Detect which cell encompasses the target text, then output its [X, Y] center coordinate. 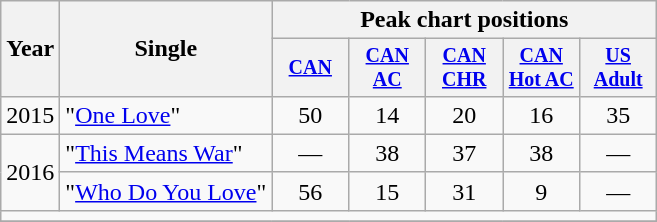
16 [542, 115]
Single [166, 49]
US Adult [618, 68]
CAN Hot AC [542, 68]
9 [542, 191]
CAN CHR [464, 68]
2016 [30, 172]
Year [30, 49]
31 [464, 191]
"One Love" [166, 115]
14 [388, 115]
35 [618, 115]
CAN [310, 68]
"This Means War" [166, 153]
"Who Do You Love" [166, 191]
37 [464, 153]
Peak chart positions [464, 20]
20 [464, 115]
15 [388, 191]
56 [310, 191]
50 [310, 115]
2015 [30, 115]
CAN AC [388, 68]
